Identify which cell holds the provided text, then report its [x, y] central coordinate. 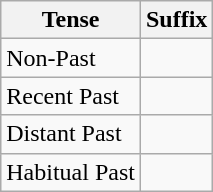
Non-Past [71, 58]
Distant Past [71, 134]
Suffix [176, 20]
Tense [71, 20]
Habitual Past [71, 172]
Recent Past [71, 96]
